For the text-containing cell, return its midpoint in (x, y) coordinate format. 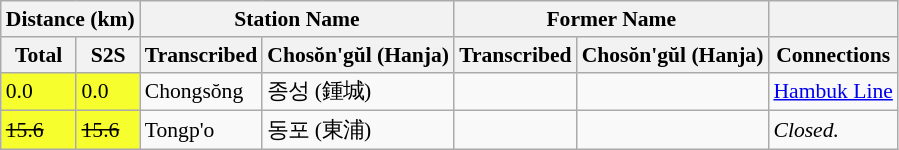
Closed. (832, 130)
Total (39, 55)
Hambuk Line (832, 92)
Connections (832, 55)
동포 (東浦) (358, 130)
Tongp'o (201, 130)
종성 (鍾城) (358, 92)
Station Name (297, 19)
Former Name (611, 19)
S2S (108, 55)
Chongsŏng (201, 92)
Distance (km) (70, 19)
